Identify which cell holds the provided text, then report its (x, y) central coordinate. 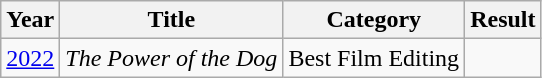
The Power of the Dog (172, 58)
Year (30, 20)
Best Film Editing (374, 58)
Title (172, 20)
Result (503, 20)
2022 (30, 58)
Category (374, 20)
